Search for the cell housing the specified text and yield its [x, y] center coordinate. 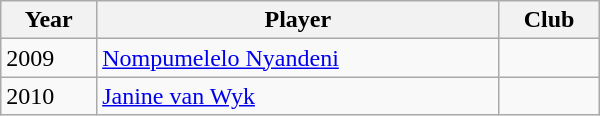
Year [49, 20]
Club [549, 20]
Janine van Wyk [298, 96]
Nompumelelo Nyandeni [298, 58]
2009 [49, 58]
Player [298, 20]
2010 [49, 96]
